Provide the [x, y] coordinate of the cell's center where the given text is located.  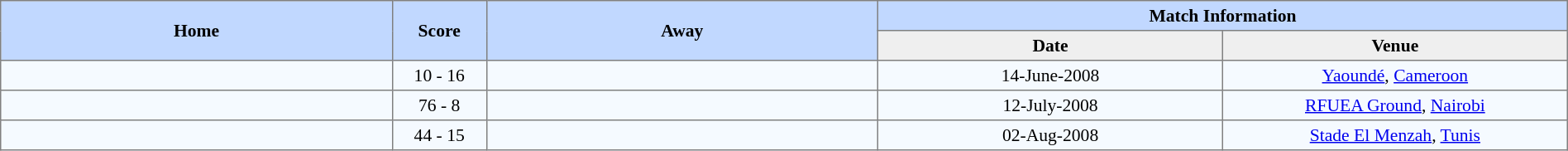
Score [439, 31]
76 - 8 [439, 105]
02-Aug-2008 [1050, 135]
Venue [1394, 46]
Away [682, 31]
RFUEA Ground, Nairobi [1394, 105]
Stade El Menzah, Tunis [1394, 135]
Home [197, 31]
Yaoundé, Cameroon [1394, 75]
14-June-2008 [1050, 75]
Date [1050, 46]
Match Information [1223, 16]
44 - 15 [439, 135]
12-July-2008 [1050, 105]
10 - 16 [439, 75]
